From the cell containing the given text, extract its center point as (X, Y) coordinate. 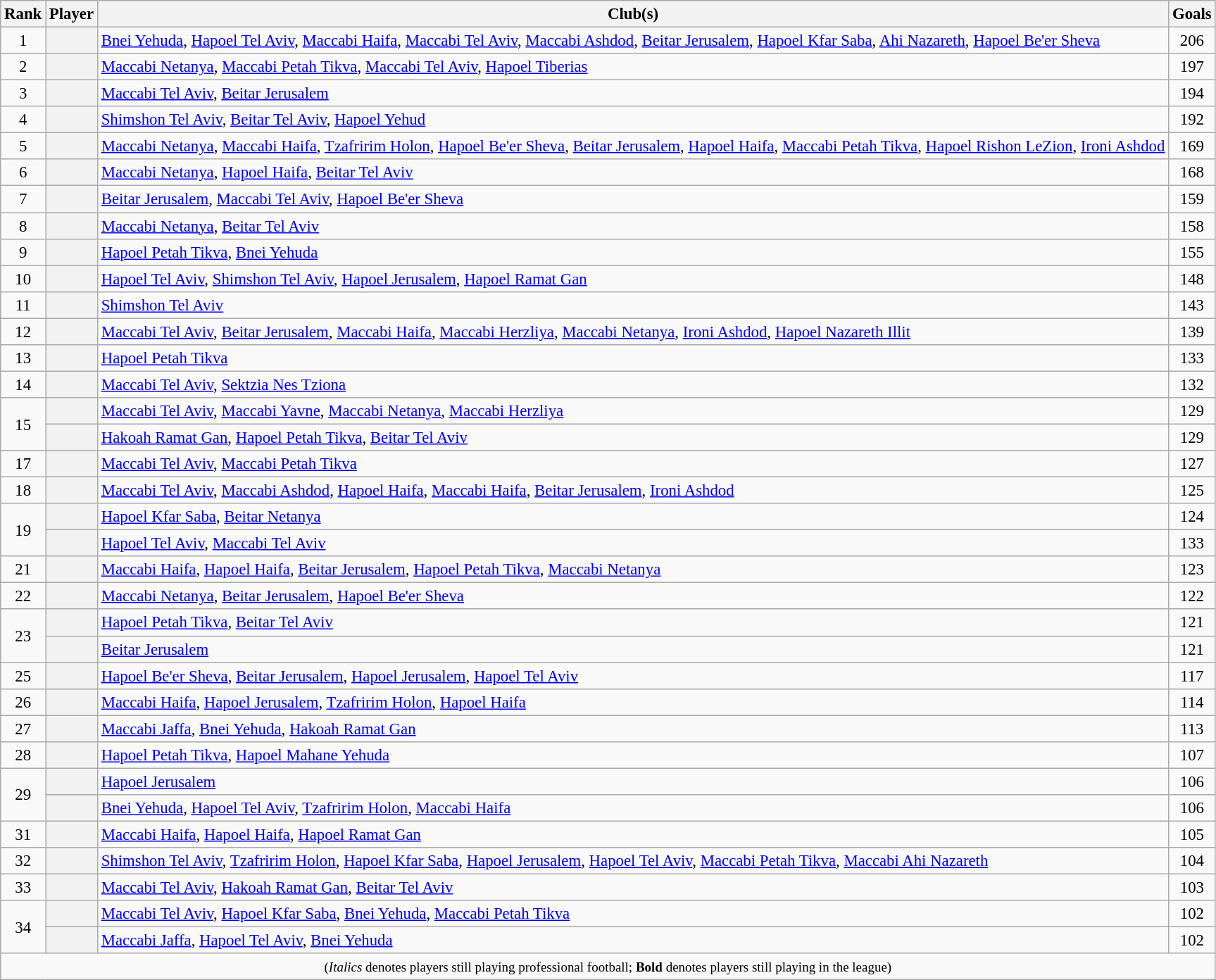
31 (23, 834)
34 (23, 926)
Bnei Yehuda, Hapoel Tel Aviv, Maccabi Haifa, Maccabi Tel Aviv, Maccabi Ashdod, Beitar Jerusalem, Hapoel Kfar Saba, Ahi Nazareth, Hapoel Be'er Sheva (632, 41)
Player (72, 14)
25 (23, 676)
13 (23, 358)
Maccabi Tel Aviv, Maccabi Yavne, Maccabi Netanya, Maccabi Herzliya (632, 411)
105 (1192, 834)
26 (23, 702)
Maccabi Jaffa, Hapoel Tel Aviv, Bnei Yehuda (632, 941)
6 (23, 172)
125 (1192, 491)
7 (23, 199)
14 (23, 384)
1 (23, 41)
Maccabi Haifa, Hapoel Haifa, Beitar Jerusalem, Hapoel Petah Tikva, Maccabi Netanya (632, 570)
Maccabi Netanya, Beitar Tel Aviv (632, 226)
17 (23, 464)
132 (1192, 384)
22 (23, 596)
124 (1192, 517)
29 (23, 794)
Maccabi Tel Aviv, Maccabi Petah Tikva (632, 464)
Maccabi Netanya, Hapoel Haifa, Beitar Tel Aviv (632, 172)
32 (23, 861)
143 (1192, 305)
2 (23, 67)
Maccabi Tel Aviv, Maccabi Ashdod, Hapoel Haifa, Maccabi Haifa, Beitar Jerusalem, Ironi Ashdod (632, 491)
10 (23, 279)
123 (1192, 570)
27 (23, 729)
Maccabi Tel Aviv, Hakoah Ramat Gan, Beitar Tel Aviv (632, 888)
206 (1192, 41)
139 (1192, 332)
23 (23, 636)
114 (1192, 702)
Hapoel Tel Aviv, Shimshon Tel Aviv, Hapoel Jerusalem, Hapoel Ramat Gan (632, 279)
107 (1192, 755)
Beitar Jerusalem, Maccabi Tel Aviv, Hapoel Be'er Sheva (632, 199)
Rank (23, 14)
Maccabi Tel Aviv, Hapoel Kfar Saba, Bnei Yehuda, Maccabi Petah Tikva (632, 914)
Maccabi Haifa, Hapoel Jerusalem, Tzafririm Holon, Hapoel Haifa (632, 702)
Maccabi Netanya, Beitar Jerusalem, Hapoel Be'er Sheva (632, 596)
Hapoel Kfar Saba, Beitar Netanya (632, 517)
Maccabi Jaffa, Bnei Yehuda, Hakoah Ramat Gan (632, 729)
Shimshon Tel Aviv (632, 305)
12 (23, 332)
Hapoel Petah Tikva, Bnei Yehuda (632, 252)
Maccabi Tel Aviv, Beitar Jerusalem (632, 94)
Hapoel Petah Tikva, Beitar Tel Aviv (632, 623)
Hapoel Petah Tikva, Hapoel Mahane Yehuda (632, 755)
Goals (1192, 14)
113 (1192, 729)
168 (1192, 172)
104 (1192, 861)
Hakoah Ramat Gan, Hapoel Petah Tikva, Beitar Tel Aviv (632, 437)
103 (1192, 888)
Hapoel Tel Aviv, Maccabi Tel Aviv (632, 544)
11 (23, 305)
Beitar Jerusalem (632, 649)
21 (23, 570)
Hapoel Jerusalem (632, 781)
Shimshon Tel Aviv, Tzafririm Holon, Hapoel Kfar Saba, Hapoel Jerusalem, Hapoel Tel Aviv, Maccabi Petah Tikva, Maccabi Ahi Nazareth (632, 861)
Hapoel Be'er Sheva, Beitar Jerusalem, Hapoel Jerusalem, Hapoel Tel Aviv (632, 676)
148 (1192, 279)
18 (23, 491)
127 (1192, 464)
Hapoel Petah Tikva (632, 358)
28 (23, 755)
Maccabi Haifa, Hapoel Haifa, Hapoel Ramat Gan (632, 834)
155 (1192, 252)
4 (23, 120)
5 (23, 146)
192 (1192, 120)
15 (23, 424)
Bnei Yehuda, Hapoel Tel Aviv, Tzafririm Holon, Maccabi Haifa (632, 808)
159 (1192, 199)
158 (1192, 226)
194 (1192, 94)
(Italics denotes players still playing professional football; Bold denotes players still playing in the league) (608, 967)
Club(s) (632, 14)
3 (23, 94)
122 (1192, 596)
Maccabi Tel Aviv, Beitar Jerusalem, Maccabi Haifa, Maccabi Herzliya, Maccabi Netanya, Ironi Ashdod, Hapoel Nazareth Illit (632, 332)
117 (1192, 676)
197 (1192, 67)
169 (1192, 146)
Maccabi Netanya, Maccabi Petah Tikva, Maccabi Tel Aviv, Hapoel Tiberias (632, 67)
Maccabi Tel Aviv, Sektzia Nes Tziona (632, 384)
9 (23, 252)
33 (23, 888)
8 (23, 226)
19 (23, 529)
Shimshon Tel Aviv, Beitar Tel Aviv, Hapoel Yehud (632, 120)
